Find where the given text appears and provide that cell's center as [X, Y] coordinate. 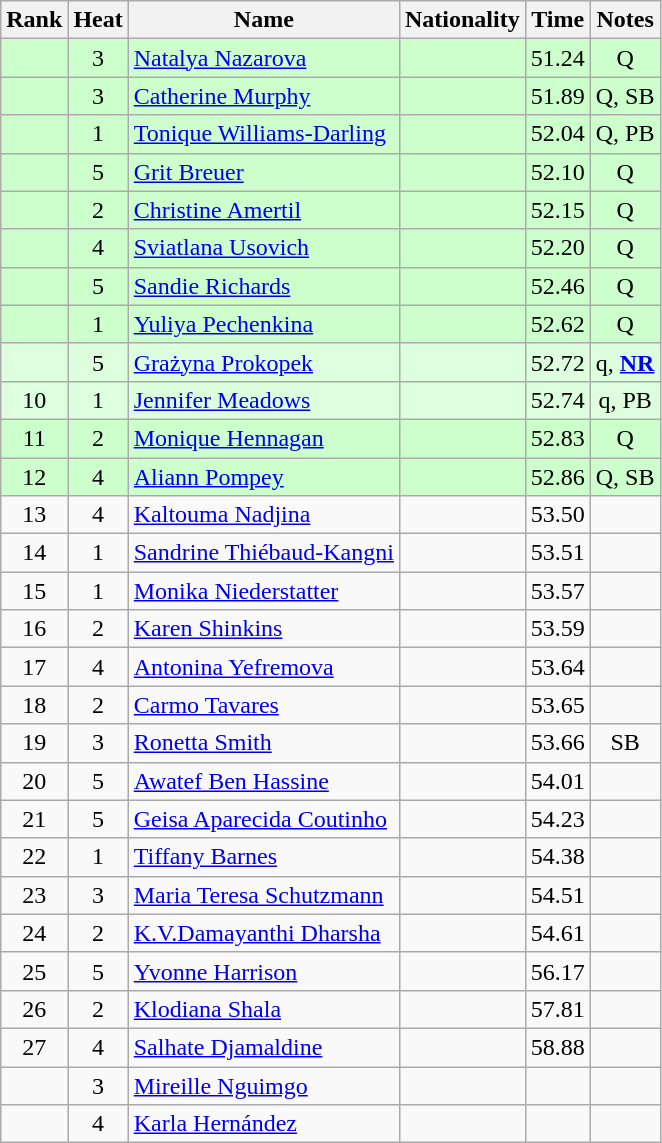
Nationality [462, 20]
Kaltouma Nadjina [264, 515]
K.V.Damayanthi Dharsha [264, 933]
12 [34, 477]
Antonina Yefremova [264, 667]
56.17 [558, 971]
16 [34, 629]
52.10 [558, 172]
11 [34, 438]
Awatef Ben Hassine [264, 781]
23 [34, 895]
Christine Amertil [264, 210]
52.46 [558, 286]
Notes [625, 20]
Karla Hernández [264, 1124]
Ronetta Smith [264, 743]
q, NR [625, 362]
Monika Niederstatter [264, 591]
52.20 [558, 248]
Mireille Nguimgo [264, 1085]
53.51 [558, 553]
Sandrine Thiébaud-Kangni [264, 553]
Q, PB [625, 134]
20 [34, 781]
Yvonne Harrison [264, 971]
52.83 [558, 438]
Heat [98, 20]
Tonique Williams-Darling [264, 134]
53.65 [558, 705]
15 [34, 591]
54.38 [558, 857]
Monique Hennagan [264, 438]
53.66 [558, 743]
24 [34, 933]
21 [34, 819]
Maria Teresa Schutzmann [264, 895]
22 [34, 857]
17 [34, 667]
53.64 [558, 667]
Aliann Pompey [264, 477]
26 [34, 1009]
Sandie Richards [264, 286]
Name [264, 20]
SB [625, 743]
Tiffany Barnes [264, 857]
52.74 [558, 400]
54.61 [558, 933]
52.86 [558, 477]
Karen Shinkins [264, 629]
Sviatlana Usovich [264, 248]
Jennifer Meadows [264, 400]
54.23 [558, 819]
Grażyna Prokopek [264, 362]
13 [34, 515]
54.01 [558, 781]
Yuliya Pechenkina [264, 324]
52.72 [558, 362]
18 [34, 705]
q, PB [625, 400]
57.81 [558, 1009]
Carmo Tavares [264, 705]
51.24 [558, 58]
52.62 [558, 324]
Grit Breuer [264, 172]
Klodiana Shala [264, 1009]
52.04 [558, 134]
Salhate Djamaldine [264, 1047]
19 [34, 743]
51.89 [558, 96]
53.50 [558, 515]
Time [558, 20]
Catherine Murphy [264, 96]
14 [34, 553]
Rank [34, 20]
58.88 [558, 1047]
52.15 [558, 210]
25 [34, 971]
53.57 [558, 591]
27 [34, 1047]
54.51 [558, 895]
53.59 [558, 629]
10 [34, 400]
Geisa Aparecida Coutinho [264, 819]
Natalya Nazarova [264, 58]
